Return the [X, Y] coordinate for the center point of the cell that contains the specified text.  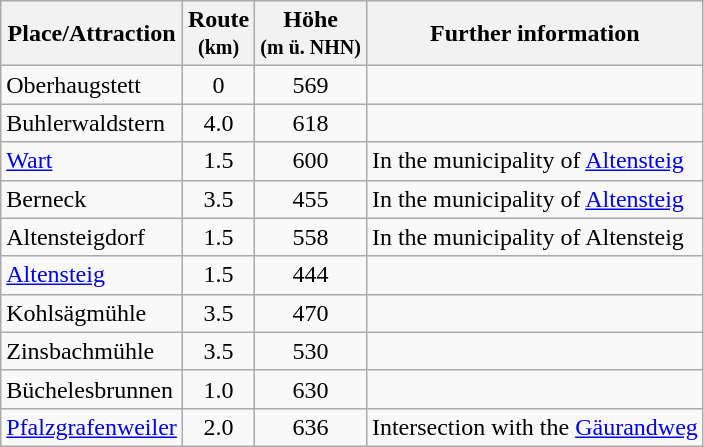
Place/Attraction [92, 34]
Zinsbachmühle [92, 351]
Kohlsägmühle [92, 313]
470 [311, 313]
Altensteigdorf [92, 237]
530 [311, 351]
2.0 [218, 427]
1.0 [218, 389]
630 [311, 389]
0 [218, 85]
455 [311, 199]
Berneck [92, 199]
Höhe(m ü. NHN) [311, 34]
Büchelesbrunnen [92, 389]
Oberhaugstett [92, 85]
Wart [92, 161]
Intersection with the Gäurandweg [534, 427]
4.0 [218, 123]
636 [311, 427]
Further information [534, 34]
Pfalzgrafenweiler [92, 427]
444 [311, 275]
558 [311, 237]
569 [311, 85]
600 [311, 161]
Route(km) [218, 34]
Buhlerwaldstern [92, 123]
Altensteig [92, 275]
618 [311, 123]
